Return (X, Y) of the center of cell containing provided text 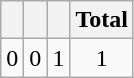
Total (102, 20)
